Search for the cell housing the specified text and yield its (x, y) center coordinate. 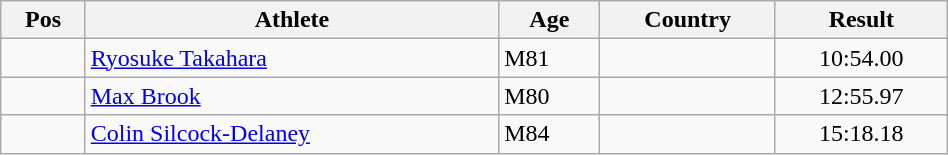
M80 (550, 96)
12:55.97 (861, 96)
Colin Silcock-Delaney (292, 134)
Age (550, 20)
M84 (550, 134)
Athlete (292, 20)
Max Brook (292, 96)
15:18.18 (861, 134)
Pos (43, 20)
M81 (550, 58)
Ryosuke Takahara (292, 58)
Country (688, 20)
Result (861, 20)
10:54.00 (861, 58)
